Detect which cell encompasses the target text, then output its [x, y] center coordinate. 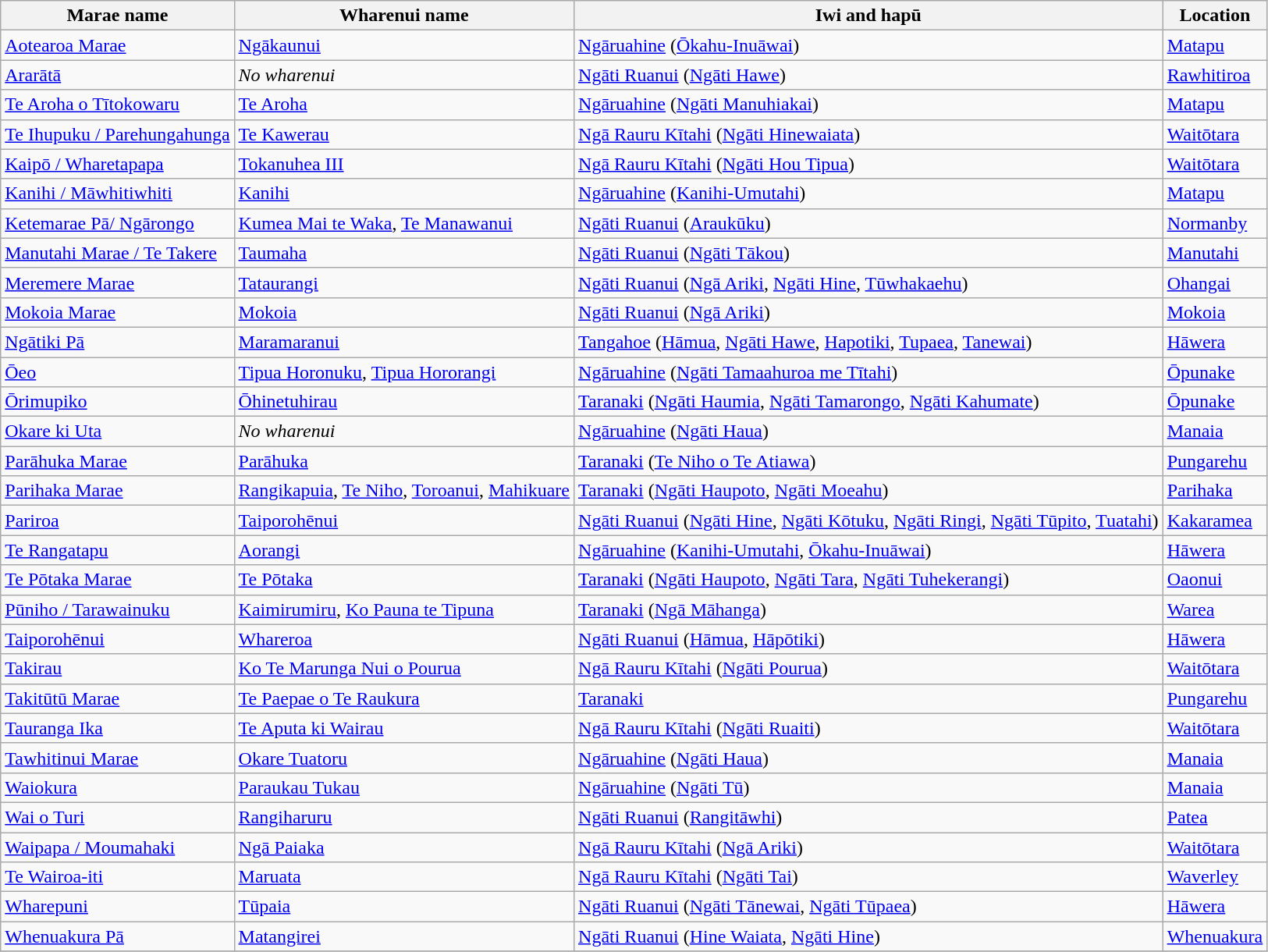
Te Pōtaka [404, 580]
Tangahoe (Hāmua, Ngāti Hawe, Hapotiki, Tupaea, Tanewai) [869, 342]
Rawhitiroa [1215, 75]
Manutahi Marae / Te Takere [117, 253]
Pariroa [117, 520]
Parāhuka Marae [117, 461]
Patea [1215, 817]
Whenuakura [1215, 936]
Ngāti Ruanui (Ngāti Hine, Ngāti Kōtuku, Ngāti Ringi, Ngāti Tūpito, Tuatahi) [869, 520]
Manutahi [1215, 253]
Taranaki (Ngāti Haumia, Ngāti Tamarongo, Ngāti Kahumate) [869, 402]
Paraukau Tukau [404, 787]
Te Aputa ki Wairau [404, 728]
Pūniho / Tarawainuku [117, 609]
Ko Te Marunga Nui o Pourua [404, 669]
Taranaki (Te Niho o Te Atiawa) [869, 461]
Waverley [1215, 877]
Te Aroha [404, 105]
Ngākaunui [404, 45]
Ngāruahine (Ngāti Manuhiakai) [869, 105]
Ararātā [117, 75]
Oaonui [1215, 580]
Kaipō / Wharetapapa [117, 164]
Ngāruahine (Ngāti Tū) [869, 787]
Kaimirumiru, Ko Pauna te Tipuna [404, 609]
Aotearoa Marae [117, 45]
Kumea Mai te Waka, Te Manawanui [404, 223]
Mokoia Marae [117, 312]
Ngāti Ruanui (Hine Waiata, Ngāti Hine) [869, 936]
Location [1215, 16]
Te Rangatapu [117, 550]
Te Kawerau [404, 134]
Parihaka Marae [117, 491]
Warea [1215, 609]
Kanihi / Māwhitiwhiti [117, 194]
Tokanuhea III [404, 164]
Iwi and hapū [869, 16]
Ngā Rauru Kītahi (Ngā Ariki) [869, 847]
Te Wairoa-iti [117, 877]
Ngā Rauru Kītahi (Ngāti Hinewaiata) [869, 134]
Tawhitinui Marae [117, 758]
Ngāti Ruanui (Ngāti Tākou) [869, 253]
Waiokura [117, 787]
Okare Tuatoru [404, 758]
Ngā Rauru Kītahi (Ngāti Ruaiti) [869, 728]
Kakaramea [1215, 520]
Whenuakura Pā [117, 936]
Ngātiki Pā [117, 342]
Ngāti Ruanui (Rangitāwhi) [869, 817]
Ngāti Ruanui (Ngā Ariki) [869, 312]
Maruata [404, 877]
Wharepuni [117, 907]
Whareroa [404, 639]
Ngā Rauru Kītahi (Ngāti Pourua) [869, 669]
Taranaki (Ngāti Haupoto, Ngāti Moeahu) [869, 491]
Parāhuka [404, 461]
Rangikapuia, Te Niho, Toroanui, Mahikuare [404, 491]
Te Ihupuku / Parehungahunga [117, 134]
Tataurangi [404, 282]
Ngāruahine (Ōkahu-Inuāwai) [869, 45]
Aorangi [404, 550]
Taranaki (Ngā Māhanga) [869, 609]
Ohangai [1215, 282]
Ngā Rauru Kītahi (Ngāti Tai) [869, 877]
Ngāruahine (Kanihi-Umutahi, Ōkahu-Inuāwai) [869, 550]
Maramaranui [404, 342]
Normanby [1215, 223]
Rangiharuru [404, 817]
Ngāti Ruanui (Araukūku) [869, 223]
Takitūtū Marae [117, 698]
Waipapa / Moumahaki [117, 847]
Ōeo [117, 372]
Ngā Rauru Kītahi (Ngāti Hou Tipua) [869, 164]
Taranaki (Ngāti Haupoto, Ngāti Tara, Ngāti Tuhekerangi) [869, 580]
Taranaki [869, 698]
Ngā Paiaka [404, 847]
Tipua Horonuku, Tipua Hororangi [404, 372]
Ngāti Ruanui (Ngāti Tānewai, Ngāti Tūpaea) [869, 907]
Meremere Marae [117, 282]
Ngāruahine (Kanihi-Umutahi) [869, 194]
Ketemarae Pā/ Ngārongo [117, 223]
Matangirei [404, 936]
Kanihi [404, 194]
Te Aroha o Tītokowaru [117, 105]
Ngāruahine (Ngāti Tamaahuroa me Tītahi) [869, 372]
Wai o Turi [117, 817]
Okare ki Uta [117, 432]
Tūpaia [404, 907]
Ngāti Ruanui (Ngā Ariki, Ngāti Hine, Tūwhakaehu) [869, 282]
Ngāti Ruanui (Ngāti Hawe) [869, 75]
Marae name [117, 16]
Te Paepae o Te Raukura [404, 698]
Ngāti Ruanui (Hāmua, Hāpōtiki) [869, 639]
Tauranga Ika [117, 728]
Ōhinetuhirau [404, 402]
Takirau [117, 669]
Ōrimupiko [117, 402]
Taumaha [404, 253]
Te Pōtaka Marae [117, 580]
Parihaka [1215, 491]
Wharenui name [404, 16]
